Find where the given text appears and provide that cell's center as [X, Y] coordinate. 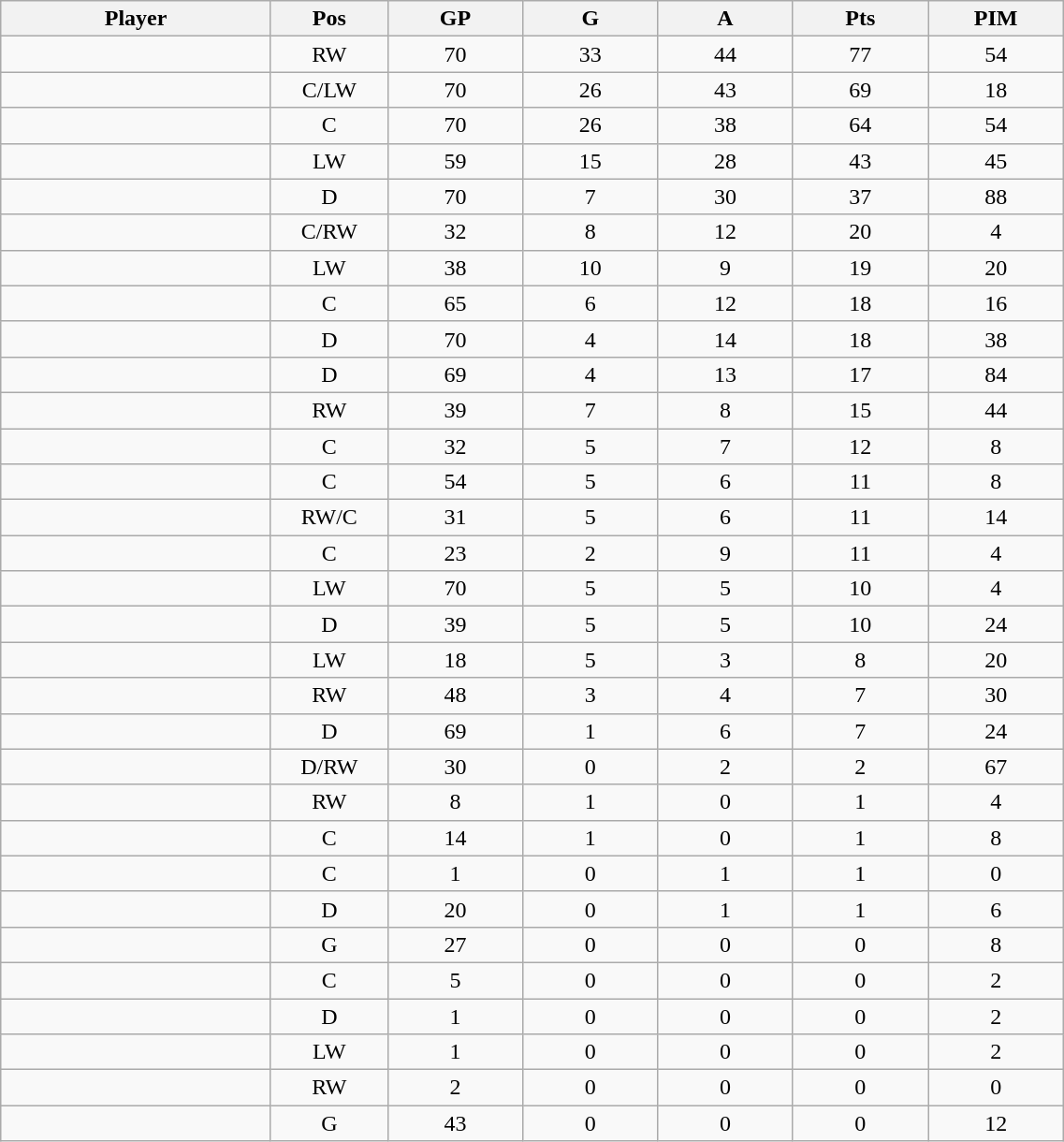
C/LW [329, 90]
77 [860, 54]
C/RW [329, 232]
Pts [860, 19]
33 [590, 54]
65 [455, 303]
59 [455, 161]
64 [860, 125]
28 [725, 161]
84 [996, 374]
PIM [996, 19]
D/RW [329, 767]
23 [455, 553]
Player [137, 19]
88 [996, 197]
31 [455, 518]
A [725, 19]
37 [860, 197]
17 [860, 374]
13 [725, 374]
19 [860, 268]
RW/C [329, 518]
16 [996, 303]
GP [455, 19]
45 [996, 161]
Pos [329, 19]
27 [455, 944]
48 [455, 695]
67 [996, 767]
